Return the (X, Y) coordinate for the center point of the cell that contains the specified text.  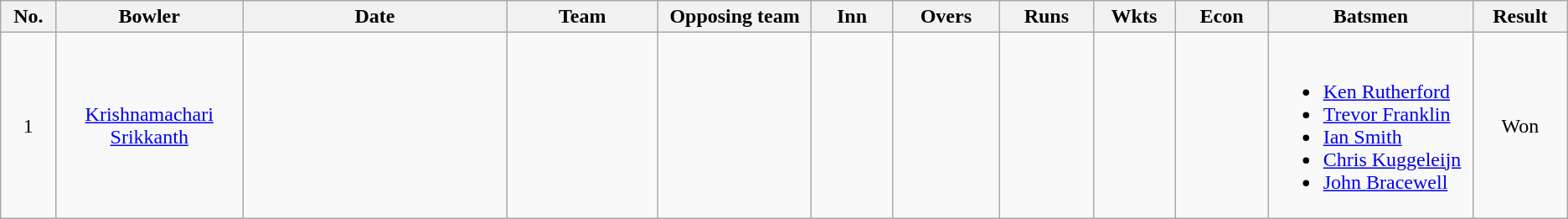
Wkts (1134, 17)
Bowler (149, 17)
Team (582, 17)
1 (28, 126)
Opposing team (735, 17)
Overs (946, 17)
Ken RutherfordTrevor FranklinIan SmithChris KuggeleijnJohn Bracewell (1370, 126)
Inn (852, 17)
Won (1521, 126)
Batsmen (1370, 17)
Econ (1221, 17)
Krishnamachari Srikkanth (149, 126)
Result (1521, 17)
Runs (1047, 17)
Date (375, 17)
No. (28, 17)
